Scan for the cell matching the given text and deliver its (X, Y) coordinate at center. 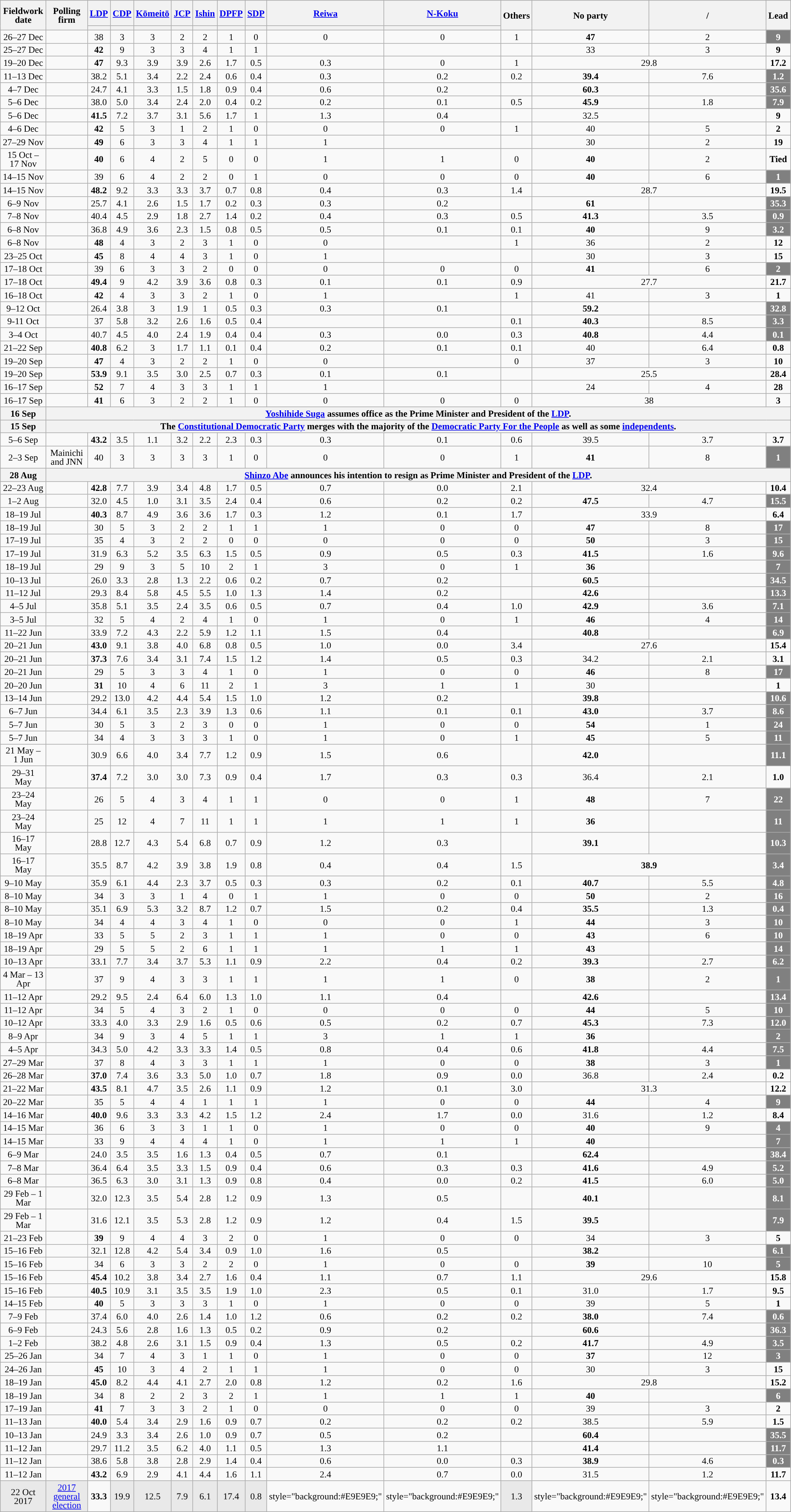
23–25 Oct (23, 256)
2017 general election (67, 1496)
15 Oct – 17 Nov (23, 159)
Yoshihide Suga assumes office as the Prime Minister and President of the LDP. (418, 414)
31.9 (99, 554)
41.6 (591, 1168)
45.0 (99, 1382)
3–4 Oct (23, 334)
29–31 May (23, 777)
6–8 Mar (23, 1180)
CDP (122, 13)
8.5 (707, 322)
4–7 Dec (23, 89)
12.7 (122, 843)
19–20 Dec (23, 63)
47.5 (591, 501)
25.7 (99, 203)
14–15 Feb (23, 1303)
9–12 Oct (23, 308)
15.2 (778, 1382)
28.8 (99, 843)
1–2 Aug (23, 501)
8–9 Apr (23, 1036)
9.2 (122, 190)
26–27 Dec (23, 36)
37.0 (99, 1076)
16–18 Oct (23, 295)
41.3 (591, 216)
61 (591, 203)
Fieldwork date (23, 15)
4 Mar – 13 Apr (23, 979)
/ (707, 15)
31 (99, 685)
20–20 Jun (23, 685)
53.9 (99, 374)
16 (778, 896)
39.3 (591, 962)
LDP (99, 13)
29.3 (99, 593)
34.2 (591, 658)
19 (778, 142)
13.3 (778, 593)
25.5 (649, 374)
27.7 (649, 282)
11–22 Jun (23, 632)
13.0 (122, 698)
22 Oct 2017 (23, 1496)
35.6 (778, 89)
9-11 Oct (23, 322)
45.9 (591, 102)
40.1 (591, 1198)
39.4 (591, 76)
7.1 (778, 606)
11–12 Jul (23, 593)
8.2 (122, 1382)
21.7 (778, 282)
7–9 Feb (23, 1317)
11–13 Jan (23, 1422)
19.9 (122, 1496)
15.4 (778, 646)
10.4 (778, 488)
11–13 Dec (23, 76)
40.5 (99, 1290)
27–29 Nov (23, 142)
37.3 (99, 658)
32 (99, 620)
29.6 (649, 1277)
26 (99, 799)
45.3 (591, 1023)
48.2 (99, 190)
8.6 (778, 712)
Polling firm (67, 15)
16 Sep (23, 414)
10.6 (778, 698)
15 Sep (23, 426)
24.3 (99, 1330)
6–7 Jun (23, 712)
24.9 (99, 1435)
54 (591, 724)
62.4 (591, 1154)
28.4 (778, 374)
26.0 (99, 580)
49 (99, 142)
10.9 (122, 1290)
JCP (182, 13)
19.5 (778, 190)
14–16 Mar (23, 1115)
6–9 Mar (23, 1154)
12.1 (122, 1220)
5–6 Sep (23, 440)
32.1 (99, 1251)
Ishin (205, 13)
41.8 (591, 1049)
10–13 Jan (23, 1435)
12.2 (778, 1089)
26–28 Mar (23, 1076)
38.6 (99, 1461)
3–5 Jul (23, 620)
36.5 (99, 1180)
Mainichi and JNN (67, 457)
24–26 Jan (23, 1369)
31.0 (591, 1290)
21 May – 1 Jun (23, 755)
9–10 May (23, 883)
1–2 Feb (23, 1343)
4.6 (707, 1461)
40.4 (99, 216)
9.3 (122, 63)
11.1 (778, 755)
22–23 Aug (23, 488)
45.4 (99, 1277)
41.4 (591, 1448)
12.8 (122, 1251)
No party (591, 15)
24.0 (99, 1154)
27.6 (649, 646)
28.7 (649, 190)
21–23 Feb (23, 1238)
27–29 Mar (23, 1062)
39.1 (591, 843)
DPFP (231, 13)
60.4 (591, 1435)
6.6 (122, 755)
17.4 (231, 1496)
28 (778, 387)
7–8 Nov (23, 216)
34.3 (99, 1049)
29.7 (99, 1448)
7.5 (778, 1049)
49.4 (99, 282)
15.5 (778, 501)
35.8 (99, 606)
15.8 (778, 1277)
6–9 Nov (23, 203)
N-Koku (442, 13)
60.3 (591, 89)
26.4 (99, 308)
52 (99, 387)
21–22 Mar (23, 1089)
12.5 (153, 1496)
10–12 Apr (23, 1023)
38.4 (778, 1154)
2.5 (205, 374)
21–22 Sep (23, 348)
SDP (256, 13)
4–5 Jul (23, 606)
60.5 (591, 580)
4–5 Apr (23, 1049)
10–13 Jul (23, 580)
24.7 (99, 89)
10–13 Apr (23, 962)
25–27 Dec (23, 50)
30.9 (99, 755)
39.8 (591, 698)
2–3 Sep (23, 457)
17.2 (778, 63)
35.3 (778, 203)
25–26 Jan (23, 1356)
34.5 (778, 580)
33.1 (99, 962)
Tied (778, 159)
Shinzo Abe announces his intention to resign as Prime Minister and President of the LDP. (418, 474)
28 Aug (23, 474)
42.0 (591, 755)
41.7 (591, 1343)
32.8 (778, 308)
10.3 (778, 843)
6–9 Feb (23, 1330)
Lead (778, 15)
Kōmeitō (153, 13)
35.1 (99, 909)
34.4 (99, 712)
12.3 (122, 1198)
42.8 (99, 488)
32.5 (591, 116)
Reiwa (326, 13)
60.6 (591, 1330)
36.3 (778, 1330)
4–6 Dec (23, 128)
22 (778, 799)
7–8 Mar (23, 1168)
59.2 (591, 308)
13–14 Jun (23, 698)
17–19 Jan (23, 1408)
12.0 (778, 1023)
31.5 (591, 1474)
38.5 (591, 1422)
35.9 (99, 883)
32.4 (649, 488)
20–22 Mar (23, 1102)
31.3 (649, 1089)
10.2 (122, 1277)
11.2 (122, 1448)
42.9 (591, 606)
Others (516, 15)
25 (99, 821)
The Constitutional Democratic Party merges with the majority of the Democratic Party For the People as well as some independents. (418, 426)
43.5 (99, 1089)
